Search for the cell housing the specified text and yield its (X, Y) center coordinate. 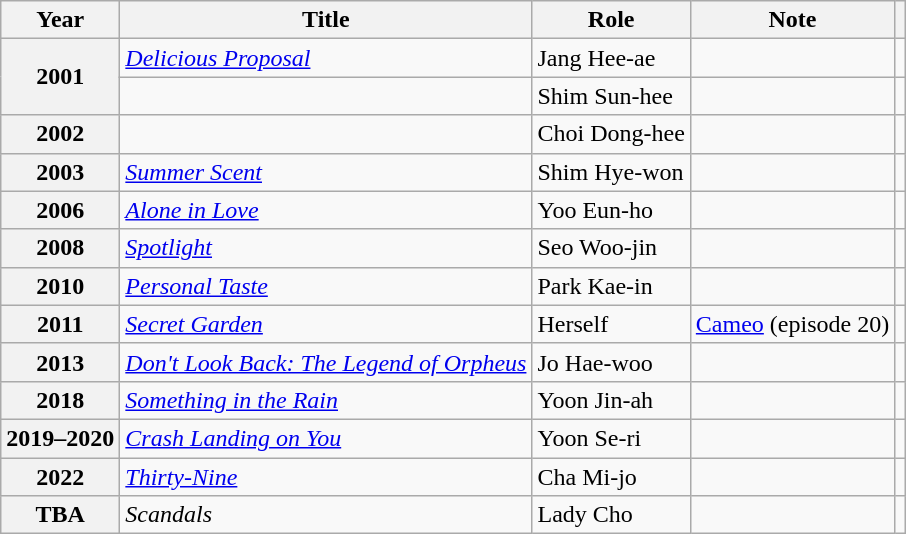
Scandals (326, 515)
Choi Dong-hee (611, 134)
TBA (60, 515)
Jang Hee-ae (611, 58)
Shim Sun-hee (611, 96)
2011 (60, 324)
Cameo (episode 20) (792, 324)
Year (60, 20)
Crash Landing on You (326, 438)
2002 (60, 134)
2022 (60, 477)
Lady Cho (611, 515)
2006 (60, 210)
2010 (60, 286)
2019–2020 (60, 438)
Thirty-Nine (326, 477)
2018 (60, 400)
Personal Taste (326, 286)
Don't Look Back: The Legend of Orpheus (326, 362)
2001 (60, 77)
Secret Garden (326, 324)
Herself (611, 324)
Shim Hye-won (611, 172)
2003 (60, 172)
Role (611, 20)
Title (326, 20)
Note (792, 20)
2008 (60, 248)
Jo Hae-woo (611, 362)
Yoon Jin-ah (611, 400)
Spotlight (326, 248)
2013 (60, 362)
Delicious Proposal (326, 58)
Alone in Love (326, 210)
Yoon Se-ri (611, 438)
Cha Mi-jo (611, 477)
Something in the Rain (326, 400)
Seo Woo-jin (611, 248)
Park Kae-in (611, 286)
Yoo Eun-ho (611, 210)
Summer Scent (326, 172)
